Identify which cell holds the provided text, then report its [x, y] central coordinate. 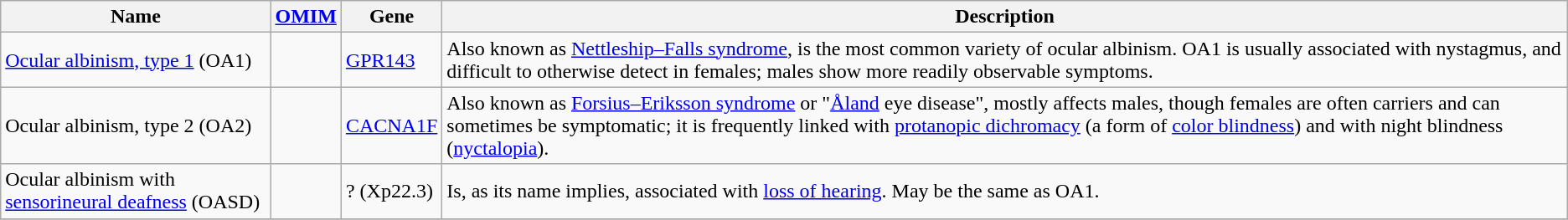
Gene [391, 17]
GPR143 [391, 60]
OMIM [306, 17]
Ocular albinism, type 2 (OA2) [136, 125]
Description [1005, 17]
? (Xp22.3) [391, 191]
Ocular albinism with sensorineural deafness (OASD) [136, 191]
CACNA1F [391, 125]
Is, as its name implies, associated with loss of hearing. May be the same as OA1. [1005, 191]
Ocular albinism, type 1 (OA1) [136, 60]
Name [136, 17]
